Return [X, Y] of the center of cell containing provided text 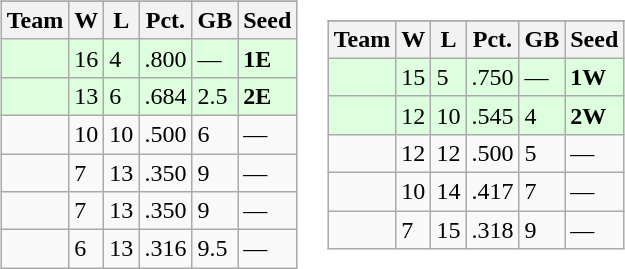
.318 [492, 230]
.545 [492, 115]
.417 [492, 192]
1W [594, 77]
2E [268, 96]
.684 [166, 96]
1E [268, 58]
16 [86, 58]
14 [448, 192]
9.5 [215, 249]
2.5 [215, 96]
2W [594, 115]
.800 [166, 58]
.750 [492, 77]
.316 [166, 249]
